For the text-containing cell, return its midpoint in [x, y] coordinate format. 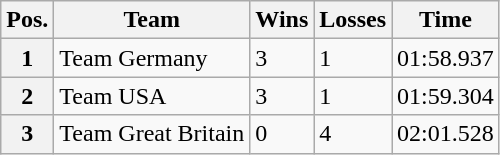
Wins [282, 20]
Team USA [152, 96]
2 [28, 96]
Team [152, 20]
Team Germany [152, 58]
Team Great Britain [152, 134]
02:01.528 [446, 134]
0 [282, 134]
4 [353, 134]
Pos. [28, 20]
Losses [353, 20]
01:59.304 [446, 96]
Time [446, 20]
01:58.937 [446, 58]
